Determine the (x, y) coordinate at the center of the cell enclosing the given text.  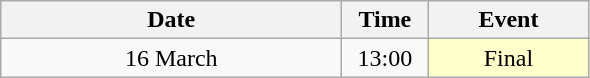
Date (172, 20)
16 March (172, 58)
Final (508, 58)
Event (508, 20)
Time (385, 20)
13:00 (385, 58)
